Provide the (x, y) coordinate of the cell's center where the given text is located.  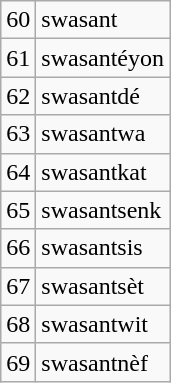
66 (18, 248)
swasantéyon (103, 58)
62 (18, 96)
61 (18, 58)
swasant (103, 20)
swasantsis (103, 248)
swasantsèt (103, 286)
60 (18, 20)
69 (18, 362)
swasantkat (103, 172)
67 (18, 286)
swasantsenk (103, 210)
swasantdé (103, 96)
swasantnèf (103, 362)
68 (18, 324)
swasantwa (103, 134)
swasantwit (103, 324)
64 (18, 172)
65 (18, 210)
63 (18, 134)
